Return (X, Y) of the center of cell containing provided text 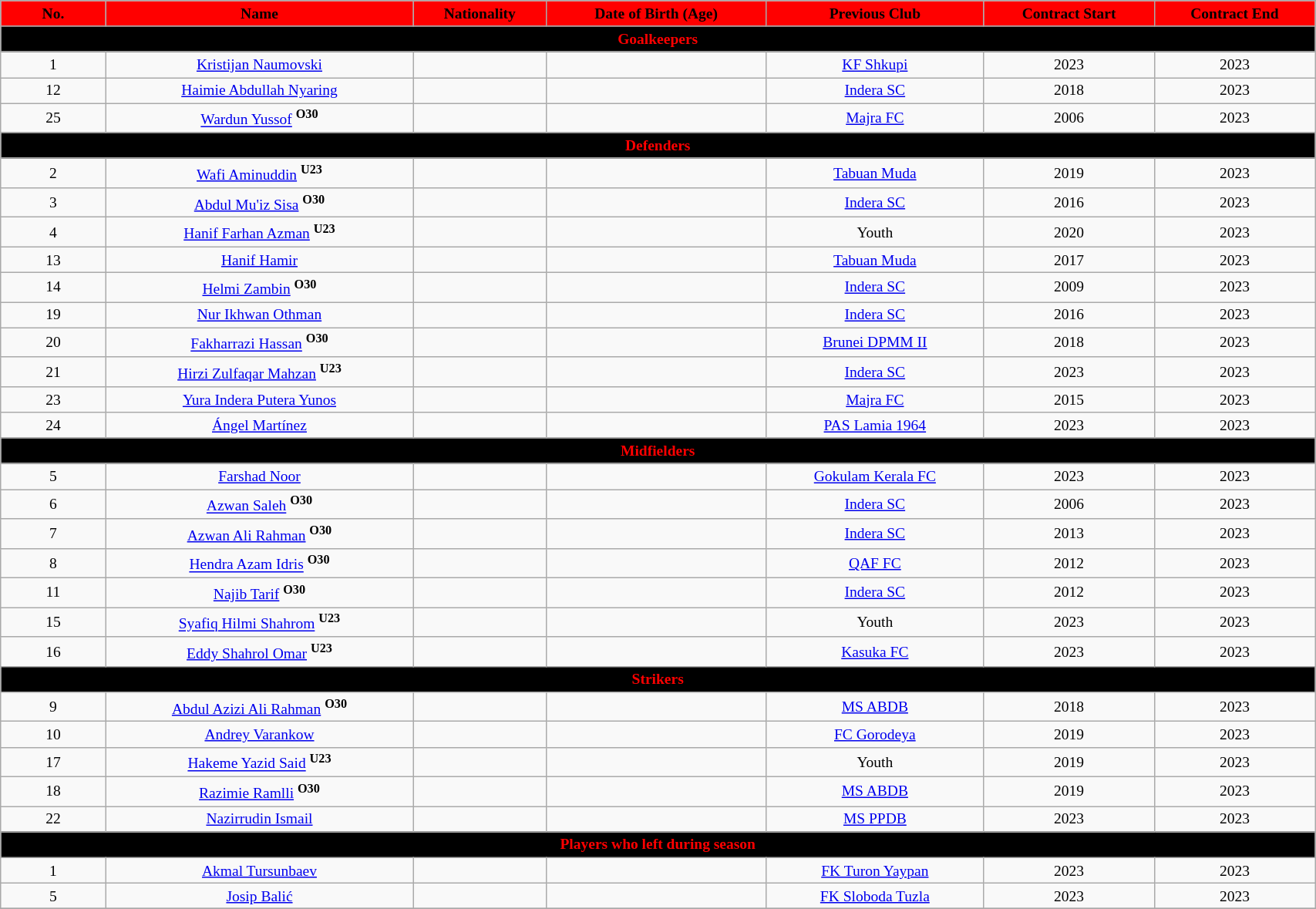
25 (53, 118)
Gokulam Kerala FC (875, 476)
Name (259, 14)
Helmi Zambin O30 (259, 288)
KF Shkupi (875, 65)
Wafi Aminuddin U23 (259, 173)
Brunei DPMM II (875, 342)
Fakharrazi Hassan O30 (259, 342)
19 (53, 315)
Yura Indera Putera Yunos (259, 399)
18 (53, 792)
Josip Balić (259, 896)
FK Sloboda Tuzla (875, 896)
16 (53, 651)
Nur Ikhwan Othman (259, 315)
17 (53, 762)
Hanif Hamir (259, 259)
Goalkeepers (658, 39)
6 (53, 504)
13 (53, 259)
QAF FC (875, 563)
9 (53, 707)
2013 (1069, 534)
FC Gorodeya (875, 734)
Previous Club (875, 14)
2020 (1069, 232)
21 (53, 372)
Kristijan Naumovski (259, 65)
Midfielders (658, 450)
2 (53, 173)
2015 (1069, 399)
Farshad Noor (259, 476)
Eddy Shahrol Omar U23 (259, 651)
Syafiq Hilmi Shahrom U23 (259, 622)
Kasuka FC (875, 651)
14 (53, 288)
4 (53, 232)
20 (53, 342)
22 (53, 819)
Contract Start (1069, 14)
24 (53, 426)
Nazirrudin Ismail (259, 819)
Azwan Saleh O30 (259, 504)
Azwan Ali Rahman O30 (259, 534)
Akmal Tursunbaev (259, 870)
Strikers (658, 678)
Date of Birth (Age) (657, 14)
Contract End (1234, 14)
11 (53, 593)
8 (53, 563)
Abdul Azizi Ali Rahman O30 (259, 707)
Abdul Mu'iz Sisa O30 (259, 203)
Hakeme Yazid Said U23 (259, 762)
7 (53, 534)
Players who left during season (658, 845)
No. (53, 14)
Hirzi Zulfaqar Mahzan U23 (259, 372)
Andrey Varankow (259, 734)
PAS Lamia 1964 (875, 426)
Hendra Azam Idris O30 (259, 563)
Hanif Farhan Azman U23 (259, 232)
FK Turon Yaypan (875, 870)
Najib Tarif O30 (259, 593)
Haimie Abdullah Nyaring (259, 91)
Razimie Ramlli O30 (259, 792)
12 (53, 91)
10 (53, 734)
15 (53, 622)
Wardun Yussof O30 (259, 118)
2017 (1069, 259)
Defenders (658, 145)
3 (53, 203)
23 (53, 399)
Ángel Martínez (259, 426)
MS PPDB (875, 819)
Nationality (480, 14)
2009 (1069, 288)
